Identify which cell holds the provided text, then report its [x, y] central coordinate. 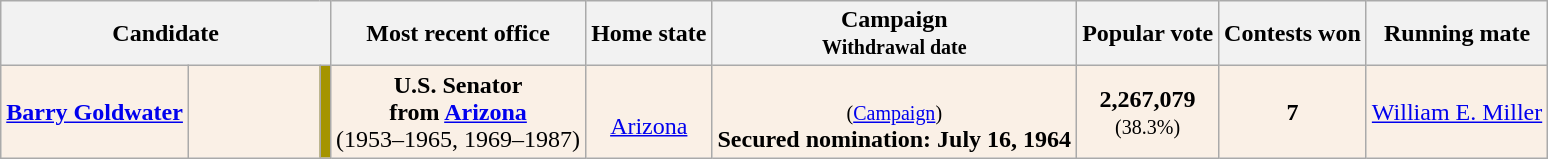
Home state [649, 34]
CampaignWithdrawal date [894, 34]
7 [1293, 112]
Barry Goldwater [95, 112]
Arizona [649, 112]
2,267,079(38.3%) [1148, 112]
U.S. Senatorfrom Arizona(1953–1965, 1969–1987) [458, 112]
Popular vote [1148, 34]
Candidate [166, 34]
Most recent office [458, 34]
(Campaign)Secured nomination: July 16, 1964 [894, 112]
Contests won [1293, 34]
Running mate [1456, 34]
William E. Miller [1456, 112]
